Search for the cell housing the specified text and yield its [X, Y] center coordinate. 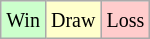
Win [24, 20]
Draw [72, 20]
Loss [126, 20]
